Extract the [x, y] coordinate from the center of the cell holding the provided text.  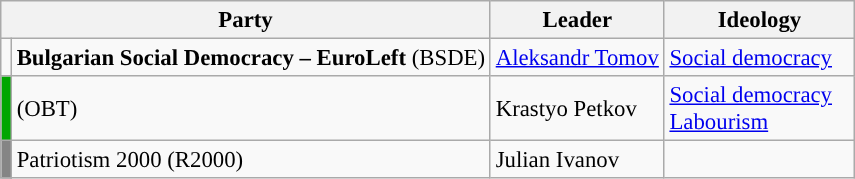
Social democracy [760, 58]
Party [246, 20]
Aleksandr Tomov [577, 58]
Julian Ivanov [577, 160]
Krastyo Petkov [577, 108]
Social democracy Labourism [760, 108]
Bulgarian Social Democracy – EuroLeft (BSDE) [250, 58]
Leader [577, 20]
(OBT) [250, 108]
Ideology [760, 20]
Patriotism 2000 (R2000) [250, 160]
